Determine the [X, Y] coordinate at the center of the cell enclosing the given text.  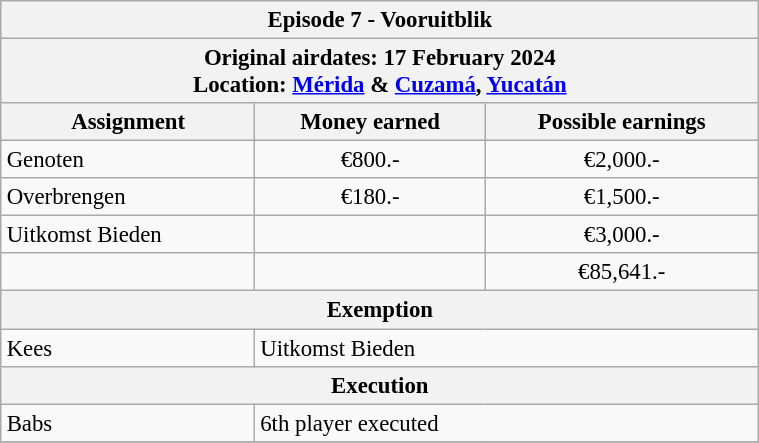
Exemption [380, 310]
€800.- [370, 160]
6th player executed [506, 423]
Original airdates: 17 February 2024Location: Mérida & Cuzamá, Yucatán [380, 70]
Genoten [128, 160]
Money earned [370, 122]
Episode 7 - Vooruitblik [380, 20]
Babs [128, 423]
€1,500.- [622, 197]
Overbrengen [128, 197]
€85,641.- [622, 272]
€2,000.- [622, 160]
€180.- [370, 197]
Possible earnings [622, 122]
Kees [128, 347]
€3,000.- [622, 235]
Assignment [128, 122]
Execution [380, 385]
